Return (X, Y) of the center of cell containing provided text 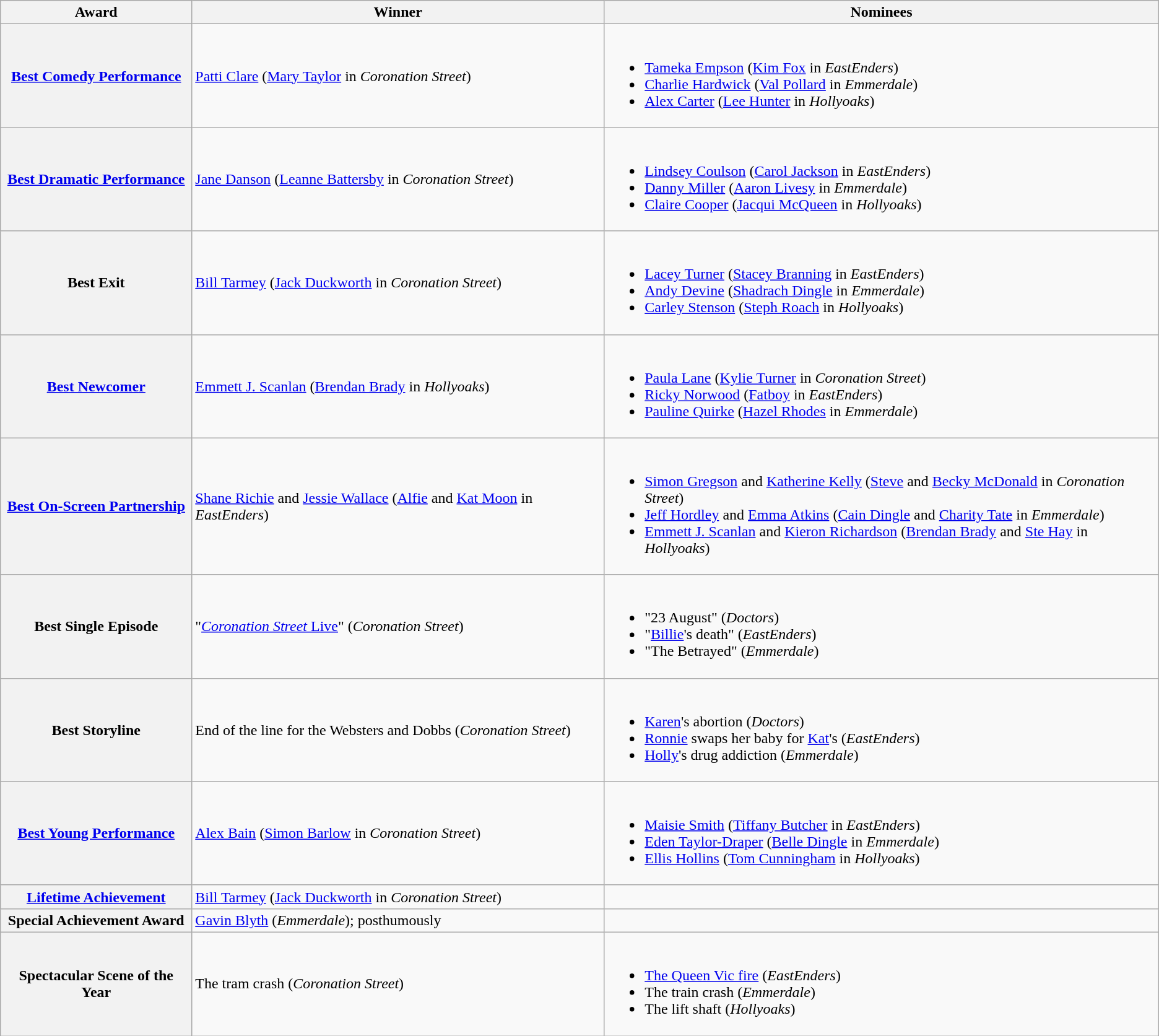
Tameka Empson (Kim Fox in EastEnders)Charlie Hardwick (Val Pollard in Emmerdale)Alex Carter (Lee Hunter in Hollyoaks) (882, 76)
The tram crash (Coronation Street) (398, 983)
Lindsey Coulson (Carol Jackson in EastEnders)Danny Miller (Aaron Livesy in Emmerdale)Claire Cooper (Jacqui McQueen in Hollyoaks) (882, 180)
Jane Danson (Leanne Battersby in Coronation Street) (398, 180)
End of the line for the Websters and Dobbs (Coronation Street) (398, 729)
Gavin Blyth (Emmerdale); posthumously (398, 920)
Best Storyline (97, 729)
Winner (398, 12)
Alex Bain (Simon Barlow in Coronation Street) (398, 834)
Maisie Smith (Tiffany Butcher in EastEnders)Eden Taylor-Draper (Belle Dingle in Emmerdale)Ellis Hollins (Tom Cunningham in Hollyoaks) (882, 834)
Emmett J. Scanlan (Brendan Brady in Hollyoaks) (398, 386)
"Coronation Street Live" (Coronation Street) (398, 627)
Nominees (882, 12)
The Queen Vic fire (EastEnders)The train crash (Emmerdale)The lift shaft (Hollyoaks) (882, 983)
Best On-Screen Partnership (97, 507)
Best Newcomer (97, 386)
Lifetime Achievement (97, 897)
Best Single Episode (97, 627)
Lacey Turner (Stacey Branning in EastEnders)Andy Devine (Shadrach Dingle in Emmerdale)Carley Stenson (Steph Roach in Hollyoaks) (882, 282)
Best Dramatic Performance (97, 180)
Paula Lane (Kylie Turner in Coronation Street)Ricky Norwood (Fatboy in EastEnders)Pauline Quirke (Hazel Rhodes in Emmerdale) (882, 386)
Best Young Performance (97, 834)
Best Exit (97, 282)
"23 August" (Doctors)"Billie's death" (EastEnders)"The Betrayed" (Emmerdale) (882, 627)
Shane Richie and Jessie Wallace (Alfie and Kat Moon in EastEnders) (398, 507)
Spectacular Scene of the Year (97, 983)
Patti Clare (Mary Taylor in Coronation Street) (398, 76)
Best Comedy Performance (97, 76)
Special Achievement Award (97, 920)
Award (97, 12)
Karen's abortion (Doctors)Ronnie swaps her baby for Kat's (EastEnders)Holly's drug addiction (Emmerdale) (882, 729)
